For the text-containing cell, return its midpoint in [X, Y] coordinate format. 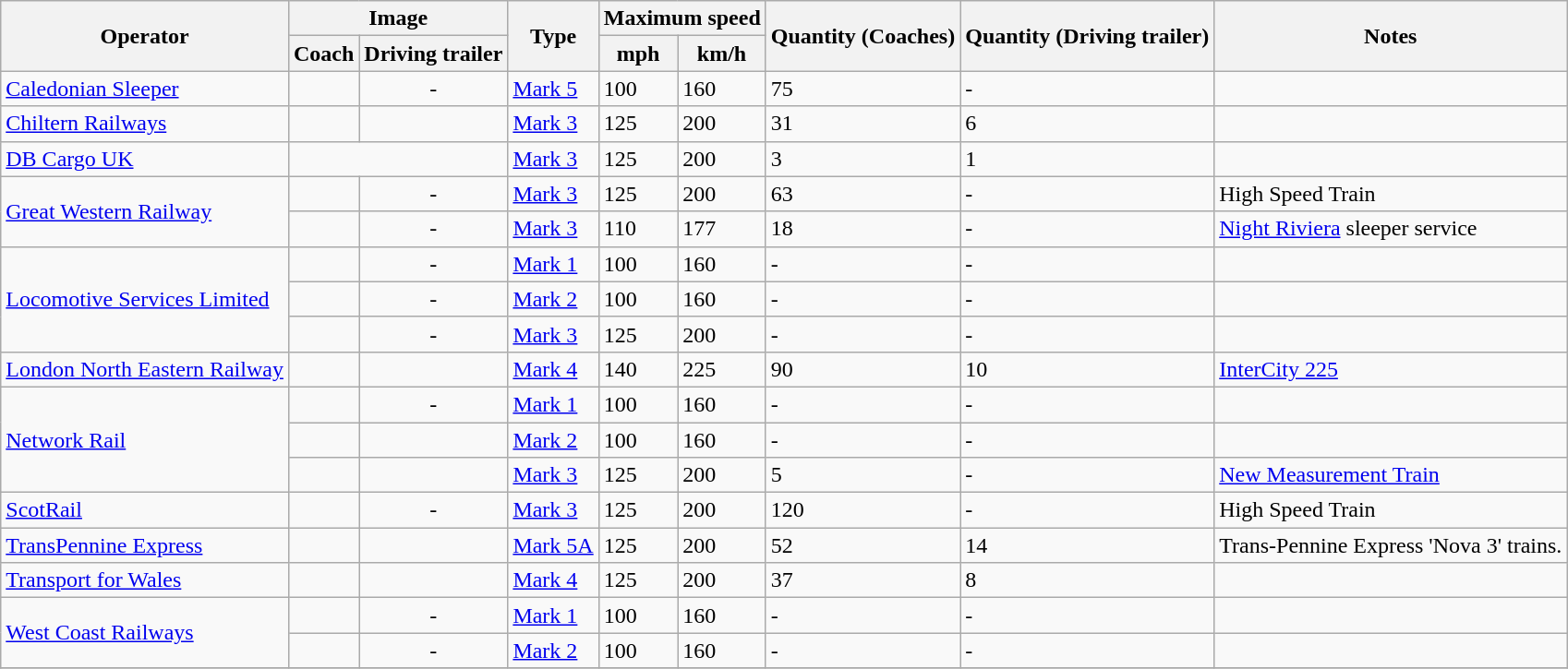
Quantity (Coaches) [862, 36]
10 [1088, 369]
63 [862, 194]
Image [397, 18]
75 [862, 89]
120 [862, 510]
Chiltern Railways [145, 124]
Coach [323, 54]
km/h [722, 54]
Locomotive Services Limited [145, 299]
140 [638, 369]
London North Eastern Railway [145, 369]
3 [862, 159]
18 [862, 229]
Type [553, 36]
New Measurement Train [1391, 475]
Night Riviera sleeper service [1391, 229]
52 [862, 545]
31 [862, 124]
ScotRail [145, 510]
mph [638, 54]
Trans-Pennine Express 'Nova 3' trains. [1391, 545]
90 [862, 369]
5 [862, 475]
Caledonian Sleeper [145, 89]
Transport for Wales [145, 580]
Quantity (Driving trailer) [1088, 36]
TransPennine Express [145, 545]
37 [862, 580]
8 [1088, 580]
Great Western Railway [145, 211]
177 [722, 229]
InterCity 225 [1391, 369]
Mark 5 [553, 89]
14 [1088, 545]
225 [722, 369]
DB Cargo UK [145, 159]
1 [1088, 159]
Notes [1391, 36]
Maximum speed [681, 18]
110 [638, 229]
Driving trailer [434, 54]
Mark 5A [553, 545]
Network Rail [145, 439]
West Coast Railways [145, 633]
Operator [145, 36]
6 [1088, 124]
